Output the (x, y) coordinate of the center of the cell containing the given text.  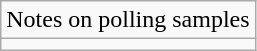
Notes on polling samples (128, 20)
